Provide the (X, Y) coordinate of the cell's center where the given text is located.  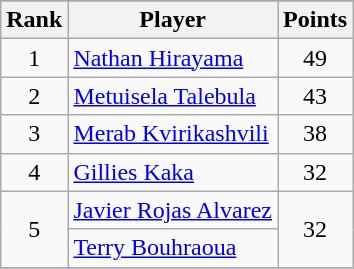
Gillies Kaka (173, 172)
3 (34, 134)
Points (316, 20)
4 (34, 172)
Javier Rojas Alvarez (173, 210)
Nathan Hirayama (173, 58)
49 (316, 58)
38 (316, 134)
Metuisela Talebula (173, 96)
1 (34, 58)
Terry Bouhraoua (173, 248)
2 (34, 96)
5 (34, 229)
Merab Kvirikashvili (173, 134)
Player (173, 20)
Rank (34, 20)
43 (316, 96)
